Scan for the cell matching the given text and deliver its [X, Y] coordinate at center. 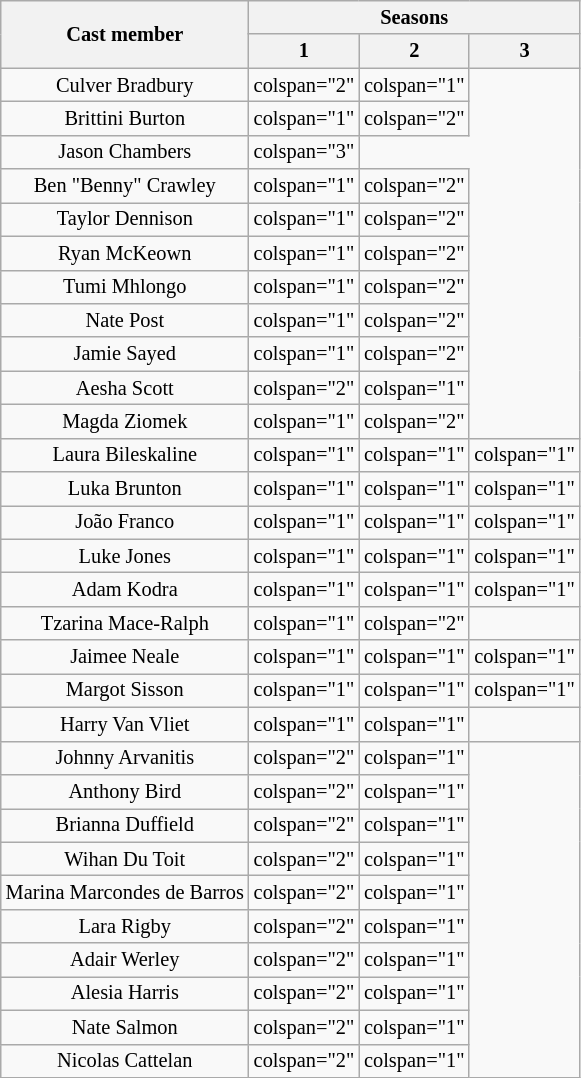
Cast member [125, 34]
Magda Ziomek [125, 421]
Luka Brunton [125, 489]
Laura Bileskaline [125, 455]
Taylor Dennison [125, 219]
Nate Salmon [125, 1027]
Jamie Sayed [125, 354]
Adam Kodra [125, 589]
2 [414, 51]
Lara Rigby [125, 926]
Brittini Burton [125, 118]
Seasons [414, 17]
Nate Post [125, 320]
Alesia Harris [125, 993]
Harry Van Vliet [125, 724]
Luke Jones [125, 556]
Ben "Benny" Crawley [125, 186]
3 [524, 51]
Brianna Duffield [125, 825]
1 [304, 51]
Margot Sisson [125, 690]
Nicolas Cattelan [125, 1061]
Tzarina Mace-Ralph [125, 623]
Wihan Du Toit [125, 859]
Adair Werley [125, 960]
Jason Chambers [125, 152]
Ryan McKeown [125, 253]
Anthony Bird [125, 791]
Marina Marcondes de Barros [125, 892]
Jaimee Neale [125, 657]
Tumi Mhlongo [125, 287]
João Franco [125, 522]
Johnny Arvanitis [125, 758]
colspan="3" [304, 152]
Aesha Scott [125, 388]
Culver Bradbury [125, 85]
